Determine the (X, Y) coordinate at the center of the cell enclosing the given text.  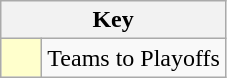
Key (114, 20)
Teams to Playoffs (134, 58)
